Detect which cell encompasses the target text, then output its (x, y) center coordinate. 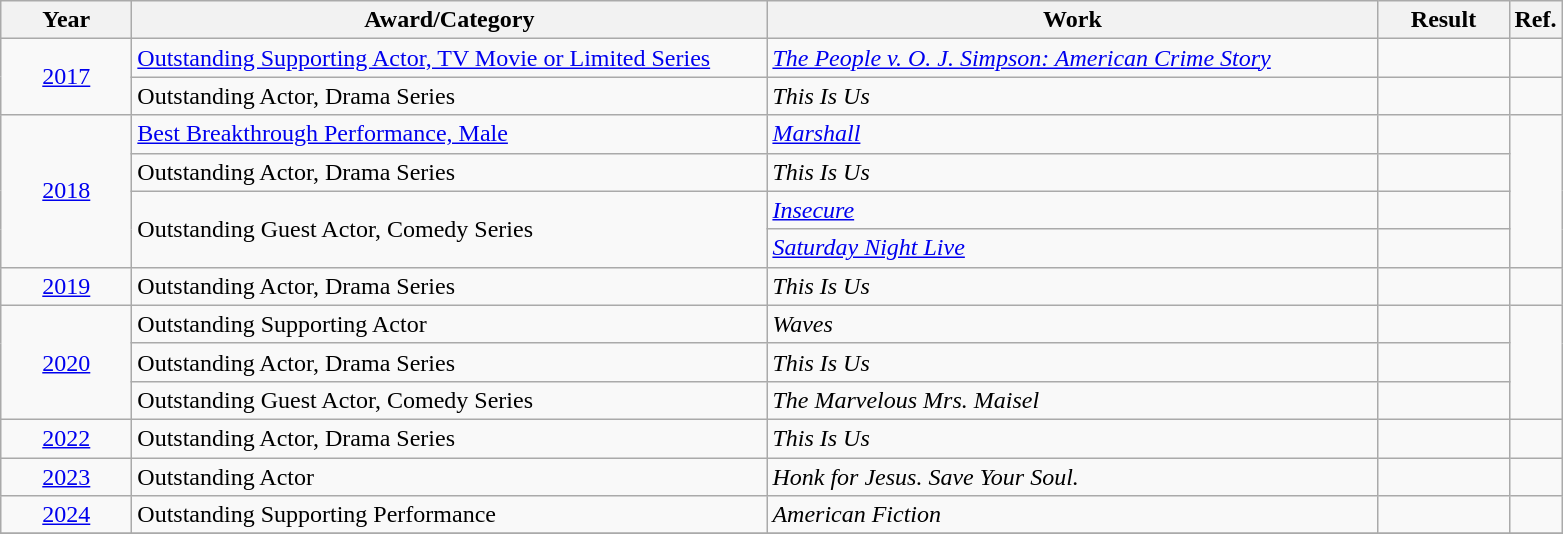
2020 (66, 362)
Honk for Jesus. Save Your Soul. (1072, 477)
Outstanding Supporting Performance (450, 515)
Award/Category (450, 20)
Marshall (1072, 134)
2024 (66, 515)
Waves (1072, 324)
2019 (66, 286)
Outstanding Supporting Actor (450, 324)
Ref. (1536, 20)
The People v. O. J. Simpson: American Crime Story (1072, 58)
Saturday Night Live (1072, 248)
2017 (66, 77)
Outstanding Supporting Actor, TV Movie or Limited Series (450, 58)
The Marvelous Mrs. Maisel (1072, 400)
Year (66, 20)
Result (1444, 20)
2022 (66, 438)
Best Breakthrough Performance, Male (450, 134)
2018 (66, 191)
Work (1072, 20)
American Fiction (1072, 515)
2023 (66, 477)
Outstanding Actor (450, 477)
Insecure (1072, 210)
